Extract the (X, Y) coordinate from the center of the cell holding the provided text.  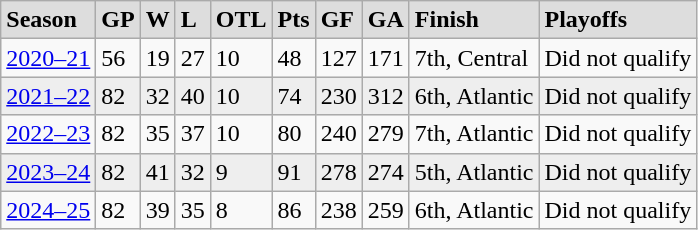
2023–24 (48, 172)
Finish (474, 20)
274 (386, 172)
2022–23 (48, 134)
39 (158, 210)
312 (386, 96)
GA (386, 20)
41 (158, 172)
240 (338, 134)
279 (386, 134)
5th, Atlantic (474, 172)
230 (338, 96)
Season (48, 20)
127 (338, 58)
GP (118, 20)
238 (338, 210)
80 (294, 134)
W (158, 20)
9 (241, 172)
171 (386, 58)
259 (386, 210)
7th, Atlantic (474, 134)
48 (294, 58)
86 (294, 210)
2020–21 (48, 58)
2024–25 (48, 210)
Pts (294, 20)
L (192, 20)
8 (241, 210)
Playoffs (618, 20)
GF (338, 20)
74 (294, 96)
19 (158, 58)
27 (192, 58)
56 (118, 58)
2021–22 (48, 96)
37 (192, 134)
91 (294, 172)
OTL (241, 20)
278 (338, 172)
40 (192, 96)
7th, Central (474, 58)
